Search for the cell housing the specified text and yield its [x, y] center coordinate. 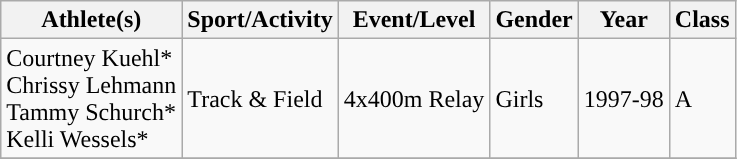
4x400m Relay [414, 98]
Courtney Kuehl*Chrissy LehmannTammy Schurch*Kelli Wessels* [92, 98]
Track & Field [260, 98]
A [702, 98]
Class [702, 20]
Girls [534, 98]
Sport/Activity [260, 20]
Year [624, 20]
Gender [534, 20]
1997-98 [624, 98]
Event/Level [414, 20]
Athlete(s) [92, 20]
